Search for the cell housing the specified text and yield its [X, Y] center coordinate. 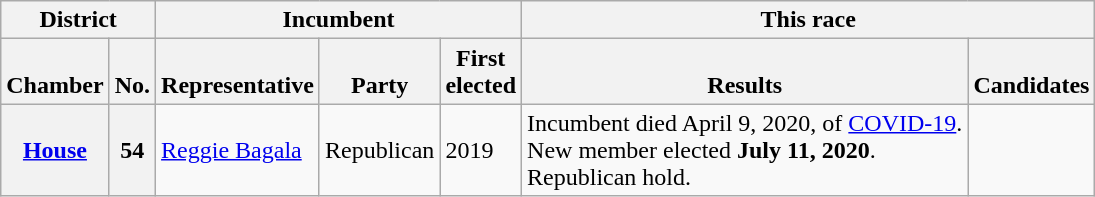
House [55, 150]
Representative [238, 72]
2019 [481, 150]
Reggie Bagala [238, 150]
54 [132, 150]
Party [379, 72]
Results [745, 72]
Firstelected [481, 72]
Chamber [55, 72]
No. [132, 72]
Incumbent [339, 20]
Candidates [1032, 72]
This race [808, 20]
Republican [379, 150]
Incumbent died April 9, 2020, of COVID-19.New member elected July 11, 2020.Republican hold. [745, 150]
District [78, 20]
